Search for the cell housing the specified text and yield its (x, y) center coordinate. 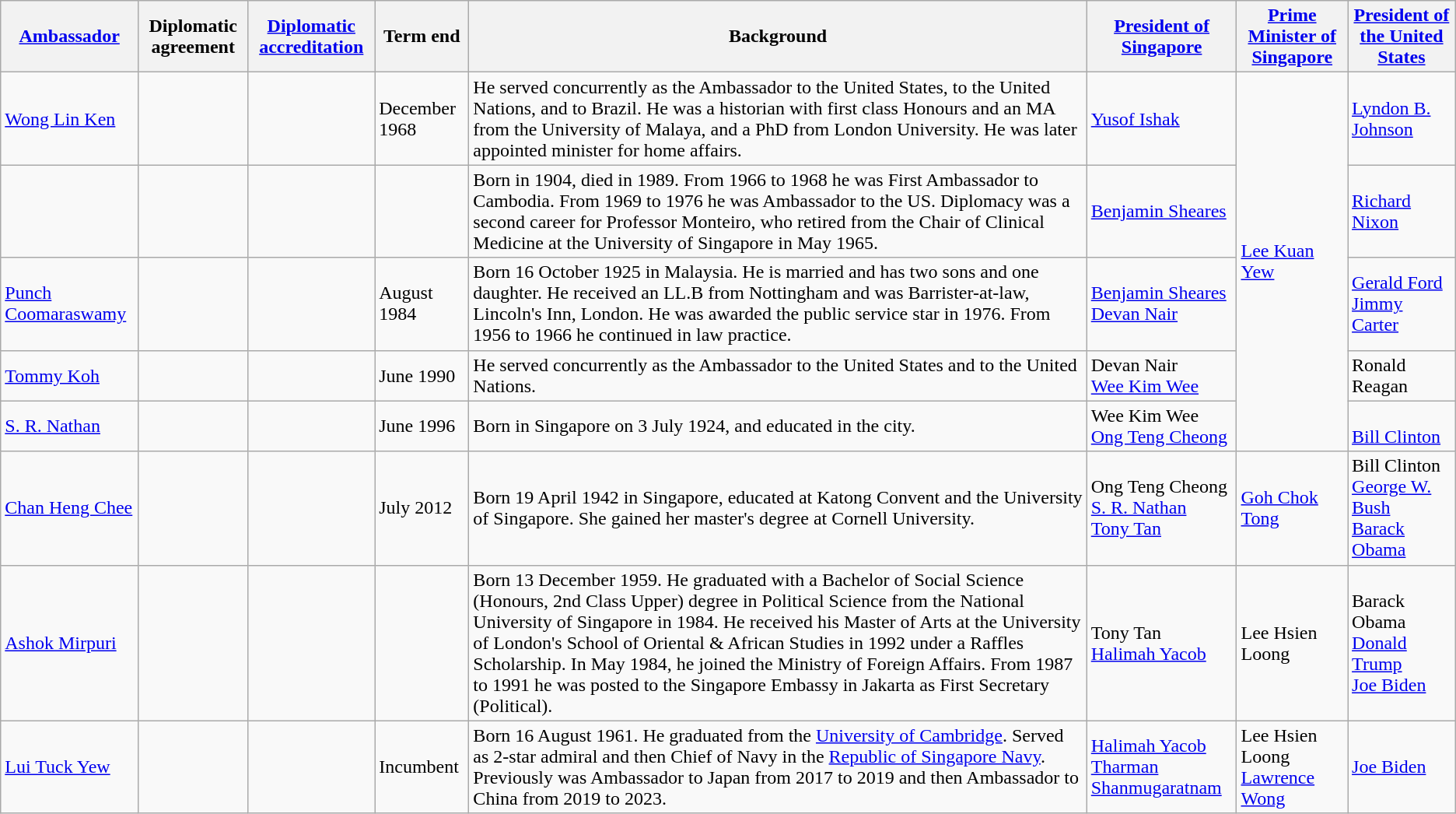
Bill Clinton (1402, 426)
Ronald Reagan (1402, 375)
Goh Chok Tong (1293, 508)
He served concurrently as the Ambassador to the United States and to the United Nations. (778, 375)
Born 19 April 1942 in Singapore, educated at Katong Convent and the University of Singapore. She gained her master's degree at Cornell University. (778, 508)
Tony TanHalimah Yacob (1162, 643)
Benjamin Sheares (1162, 212)
Lee Kuan Yew (1293, 261)
Gerald FordJimmy Carter (1402, 303)
Yusof Ishak (1162, 118)
Joe Biden (1402, 767)
Lee Hsien Loong (1293, 643)
July 2012 (422, 508)
Bill ClintonGeorge W. BushBarack Obama (1402, 508)
Wong Lin Ken (70, 118)
Devan NairWee Kim Wee (1162, 375)
Punch Coomaraswamy (70, 303)
Chan Heng Chee (70, 508)
Incumbent (422, 767)
Born in Singapore on 3 July 1924, and educated in the city. (778, 426)
Barack ObamaDonald TrumpJoe Biden (1402, 643)
Halimah YacobTharman Shanmugaratnam (1162, 767)
Ong Teng CheongS. R. NathanTony Tan (1162, 508)
S. R. Nathan (70, 426)
Ashok Mirpuri (70, 643)
June 1996 (422, 426)
June 1990 (422, 375)
Lee Hsien LoongLawrence Wong (1293, 767)
Ambassador (70, 37)
August 1984 (422, 303)
President of the United States (1402, 37)
President of Singapore (1162, 37)
Benjamin ShearesDevan Nair (1162, 303)
December 1968 (422, 118)
Background (778, 37)
Richard Nixon (1402, 212)
Diplomatic agreement (193, 37)
Diplomatic accreditation (311, 37)
Wee Kim WeeOng Teng Cheong (1162, 426)
Lyndon B. Johnson (1402, 118)
Tommy Koh (70, 375)
Term end (422, 37)
Lui Tuck Yew (70, 767)
Prime Minister of Singapore (1293, 37)
